Return the (x, y) coordinate for the center point of the cell that contains the specified text.  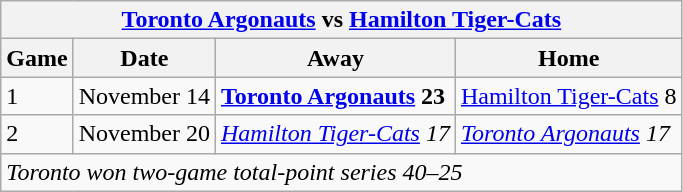
Game (37, 58)
Home (568, 58)
2 (37, 134)
Toronto Argonauts 23 (335, 96)
Date (144, 58)
Toronto Argonauts 17 (568, 134)
November 14 (144, 96)
Hamilton Tiger-Cats 17 (335, 134)
Toronto Argonauts vs Hamilton Tiger-Cats (342, 20)
Hamilton Tiger-Cats 8 (568, 96)
November 20 (144, 134)
1 (37, 96)
Away (335, 58)
Toronto won two-game total-point series 40–25 (342, 172)
